Provide the [X, Y] coordinate of the cell's center where the given text is located.  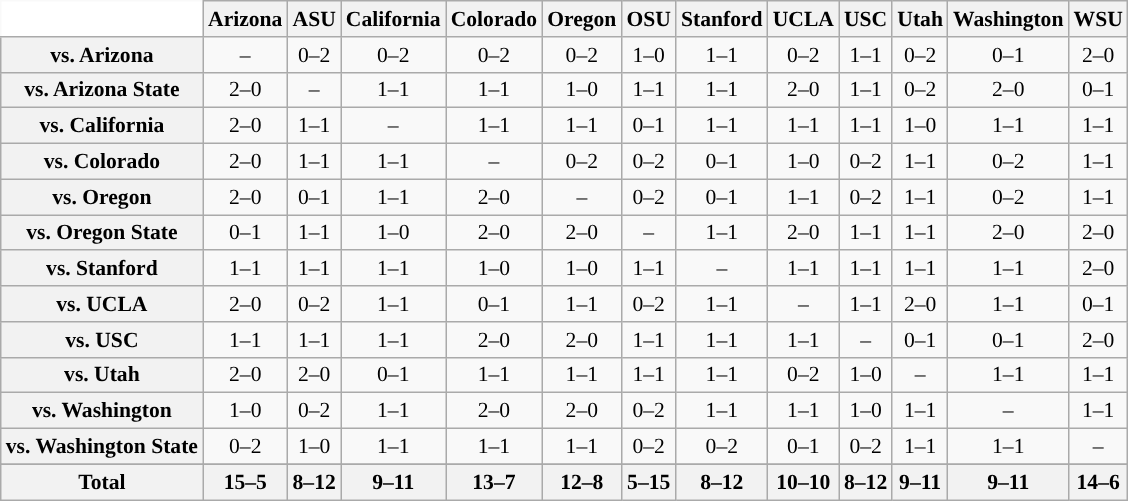
Total [102, 482]
OSU [648, 19]
vs. Oregon [102, 197]
Colorado [494, 19]
vs. Arizona [102, 55]
10–10 [804, 482]
Washington [1008, 19]
USC [866, 19]
5–15 [648, 482]
12–8 [582, 482]
Arizona [245, 19]
vs. Stanford [102, 269]
ASU [314, 19]
13–7 [494, 482]
vs. Arizona State [102, 90]
vs. Utah [102, 375]
California [394, 19]
Utah [920, 19]
WSU [1098, 19]
Stanford [722, 19]
UCLA [804, 19]
vs. UCLA [102, 304]
vs. Washington [102, 411]
vs. USC [102, 340]
Oregon [582, 19]
vs. Oregon State [102, 233]
14–6 [1098, 482]
vs. Colorado [102, 162]
15–5 [245, 482]
vs. Washington State [102, 447]
vs. California [102, 126]
